Output the [X, Y] coordinate of the center of the cell containing the given text.  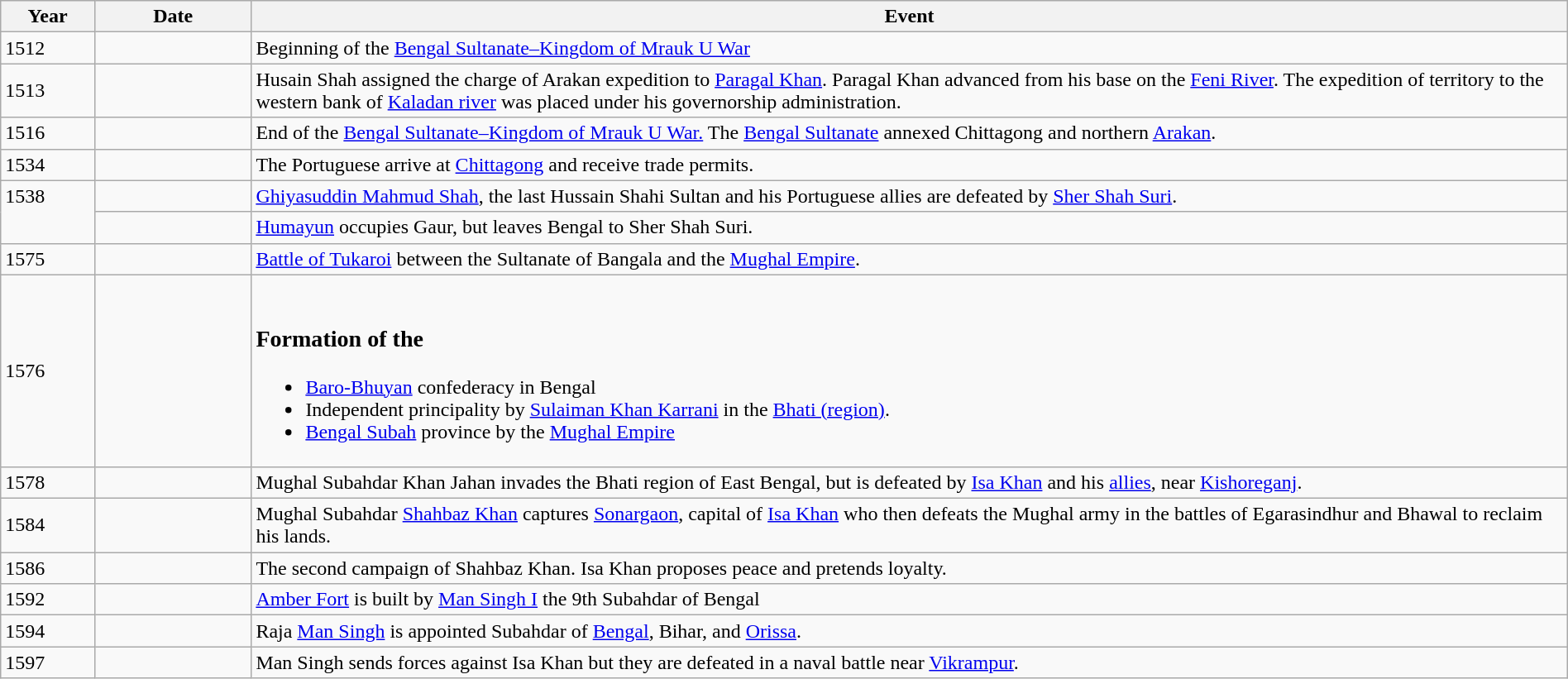
Event [910, 17]
1586 [48, 568]
Battle of Tukaroi between the Sultanate of Bangala and the Mughal Empire. [910, 259]
Raja Man Singh is appointed Subahdar of Bengal, Bihar, and Orissa. [910, 631]
Ghiyasuddin Mahmud Shah, the last Hussain Shahi Sultan and his Portuguese allies are defeated by Sher Shah Suri. [910, 196]
Year [48, 17]
The second campaign of Shahbaz Khan. Isa Khan proposes peace and pretends loyalty. [910, 568]
1597 [48, 662]
1534 [48, 165]
The Portuguese arrive at Chittagong and receive trade permits. [910, 165]
1578 [48, 482]
1576 [48, 371]
Man Singh sends forces against Isa Khan but they are defeated in a naval battle near Vikrampur. [910, 662]
1592 [48, 600]
Mughal Subahdar Khan Jahan invades the Bhati region of East Bengal, but is defeated by Isa Khan and his allies, near Kishoreganj. [910, 482]
1512 [48, 48]
1575 [48, 259]
1538 [48, 212]
Humayun occupies Gaur, but leaves Bengal to Sher Shah Suri. [910, 227]
Date [172, 17]
1513 [48, 91]
Amber Fort is built by Man Singh I the 9th Subahdar of Bengal [910, 600]
1584 [48, 526]
Beginning of the Bengal Sultanate–Kingdom of Mrauk U War [910, 48]
1594 [48, 631]
1516 [48, 133]
End of the Bengal Sultanate–Kingdom of Mrauk U War. The Bengal Sultanate annexed Chittagong and northern Arakan. [910, 133]
